Return [x, y] of the center of cell containing provided text 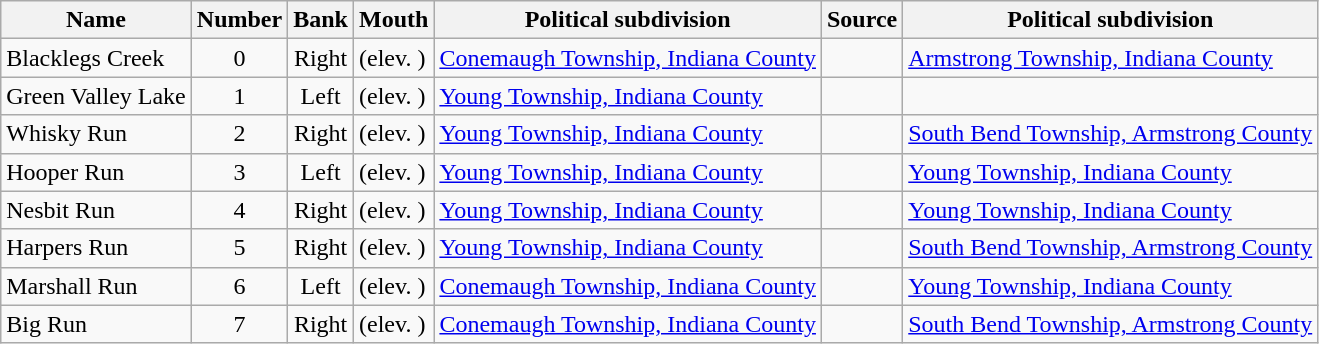
1 [239, 96]
Hooper Run [96, 172]
Whisky Run [96, 134]
Number [239, 20]
Bank [321, 20]
Green Valley Lake [96, 96]
4 [239, 210]
Armstrong Township, Indiana County [1110, 58]
Mouth [393, 20]
7 [239, 324]
Marshall Run [96, 286]
Blacklegs Creek [96, 58]
Name [96, 20]
Big Run [96, 324]
2 [239, 134]
Nesbit Run [96, 210]
Source [862, 20]
Harpers Run [96, 248]
5 [239, 248]
3 [239, 172]
6 [239, 286]
0 [239, 58]
